Scan for the cell matching the given text and deliver its (X, Y) coordinate at center. 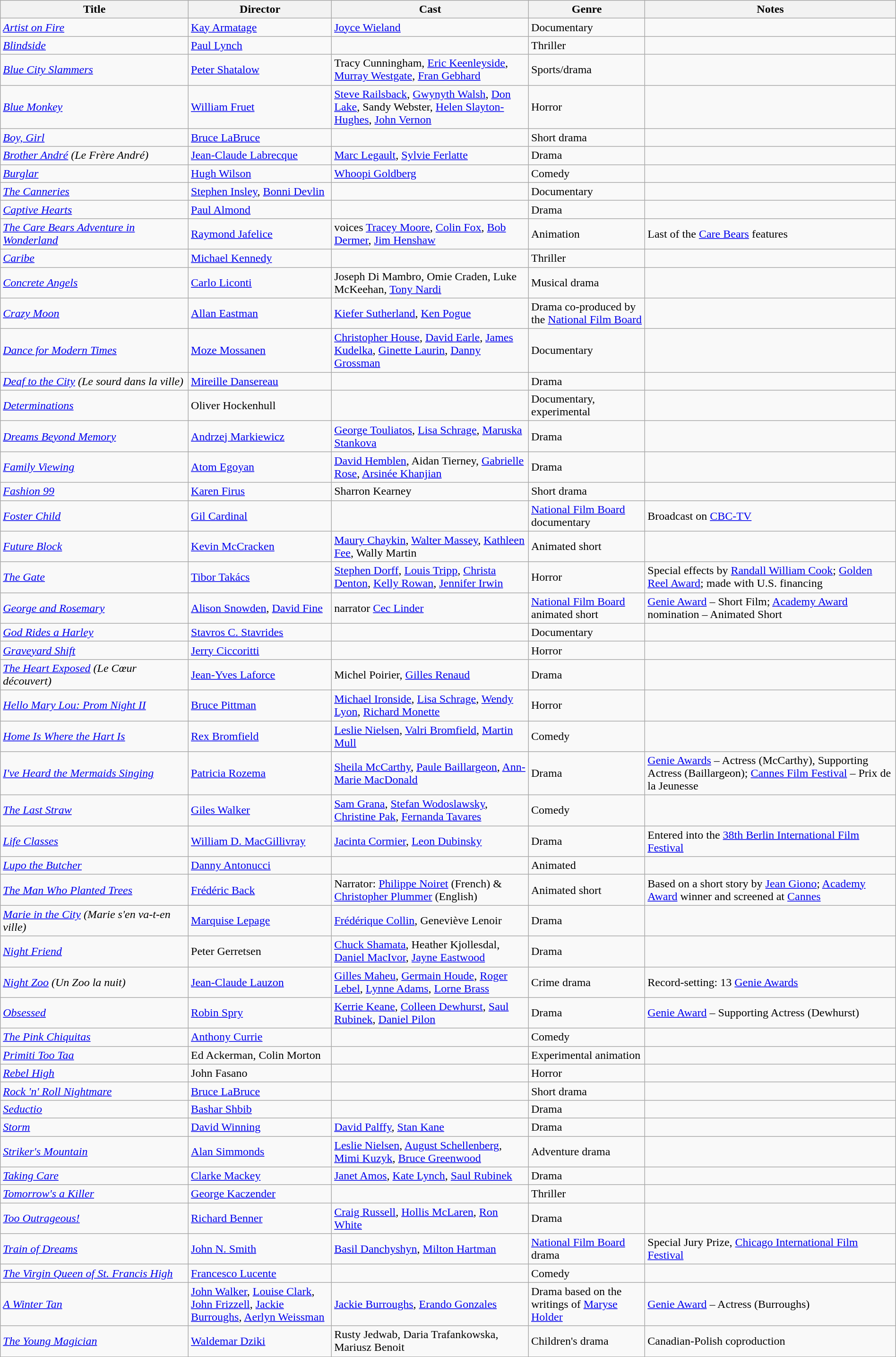
The Last Straw (95, 811)
Andrzej Markiewicz (260, 437)
Stavros C. Stavrides (260, 632)
Kiefer Sutherland, Ken Pogue (430, 314)
Canadian-Polish coproduction (770, 1341)
Genie Award – Actress (Burroughs) (770, 1304)
Mireille Dansereau (260, 381)
Paul Lynch (260, 45)
I've Heard the Mermaids Singing (95, 773)
Rock 'n' Roll Nightmare (95, 1091)
Karen Firus (260, 491)
Robin Spry (260, 1013)
Chuck Shamata, Heather Kjollesdal, Daniel MacIvor, Jayne Eastwood (430, 952)
Dreams Beyond Memory (95, 437)
Atom Egoyan (260, 467)
Drama co-produced by the National Film Board (586, 314)
Gilles Maheu, Germain Houde, Roger Lebel, Lynne Adams, Lorne Brass (430, 982)
Experimental animation (586, 1055)
Blue City Slammers (95, 70)
Bashar Shbib (260, 1109)
David Palffy, Stan Kane (430, 1127)
Allan Eastman (260, 314)
Carlo Liconti (260, 283)
George and Rosemary (95, 608)
William Fruet (260, 107)
Jerry Ciccoritti (260, 650)
God Rides a Harley (95, 632)
Burglar (95, 173)
Title (95, 9)
Genie Awards – Actress (McCarthy), Supporting Actress (Baillargeon); Cannes Film Festival – Prix de la Jeunesse (770, 773)
The Heart Exposed (Le Cœur découvert) (95, 675)
Jacinta Cormier, Leon Dubinsky (430, 841)
A Winter Tan (95, 1304)
Craig Russell, Hollis McLaren, Ron White (430, 1218)
Gil Cardinal (260, 516)
Sheila McCarthy, Paule Baillargeon, Ann-Marie MacDonald (430, 773)
Alan Simmonds (260, 1151)
Basil Danchyshyn, Milton Hartman (430, 1249)
Whoopi Goldberg (430, 173)
Director (260, 9)
Hugh Wilson (260, 173)
Steve Railsback, Gwynyth Walsh, Don Lake, Sandy Webster, Helen Slayton-Hughes, John Vernon (430, 107)
The Pink Chiquitas (95, 1037)
William D. MacGillivray (260, 841)
Family Viewing (95, 467)
Rebel High (95, 1073)
Rusty Jedwab, Daria Trafankowska, Mariusz Benoit (430, 1341)
Jean-Claude Lauzon (260, 982)
Determinations (95, 405)
David Hemblen, Aidan Tierney, Gabrielle Rose, Arsinée Khanjian (430, 467)
Blindside (95, 45)
Fashion 99 (95, 491)
Jean-Yves Laforce (260, 675)
Alison Snowden, David Fine (260, 608)
Raymond Jafelice (260, 233)
The Canneries (95, 191)
Graveyard Shift (95, 650)
The Care Bears Adventure in Wonderland (95, 233)
Night Zoo (Un Zoo la nuit) (95, 982)
David Winning (260, 1127)
Stephen Dorff, Louis Tripp, Christa Denton, Kelly Rowan, Jennifer Irwin (430, 577)
Special effects by Randall William Cook; Golden Reel Award; made with U.S. financing (770, 577)
National Film Board animated short (586, 608)
Danny Antonucci (260, 866)
Richard Benner (260, 1218)
Foster Child (95, 516)
Rex Bromfield (260, 736)
Night Friend (95, 952)
The Man Who Planted Trees (95, 890)
Sharron Kearney (430, 491)
Notes (770, 9)
Genie Award – Supporting Actress (Dewhurst) (770, 1013)
Joyce Wieland (430, 27)
National Film Board drama (586, 1249)
Striker's Mountain (95, 1151)
Primiti Too Taa (95, 1055)
John Walker, Louise Clark, John Frizzell, Jackie Burroughs, Aerlyn Weissman (260, 1304)
Kay Armatage (260, 27)
Cast (430, 9)
George Kaczender (260, 1194)
Clarke Mackey (260, 1176)
Musical drama (586, 283)
Peter Gerretsen (260, 952)
Narrator: Philippe Noiret (French) & Christopher Plummer (English) (430, 890)
Waldemar Dziki (260, 1341)
Concrete Angels (95, 283)
Christopher House, David Earle, James Kudelka, Ginette Laurin, Danny Grossman (430, 351)
John N. Smith (260, 1249)
Boy, Girl (95, 137)
Sam Grana, Stefan Wodoslawsky, Christine Pak, Fernanda Tavares (430, 811)
Anthony Currie (260, 1037)
Jean-Claude Labrecque (260, 155)
Bruce Pittman (260, 705)
The Gate (95, 577)
Jackie Burroughs, Erando Gonzales (430, 1304)
John Fasano (260, 1073)
Janet Amos, Kate Lynch, Saul Rubinek (430, 1176)
Too Outrageous! (95, 1218)
Hello Mary Lou: Prom Night II (95, 705)
Blue Monkey (95, 107)
Leslie Nielsen, August Schellenberg, Mimi Kuzyk, Bruce Greenwood (430, 1151)
Joseph Di Mambro, Omie Craden, Luke McKeehan, Tony Nardi (430, 283)
Drama based on the writings of Maryse Holder (586, 1304)
Tomorrow's a Killer (95, 1194)
Genre (586, 9)
National Film Board documentary (586, 516)
Brother André (Le Frère André) (95, 155)
Patricia Rozema (260, 773)
Paul Almond (260, 209)
Broadcast on CBC-TV (770, 516)
Artist on Fire (95, 27)
Marquise Lepage (260, 920)
Animated (586, 866)
Entered into the 38th Berlin International Film Festival (770, 841)
Animation (586, 233)
Francesco Lucente (260, 1273)
Deaf to the City (Le sourd dans la ville) (95, 381)
Maury Chaykin, Walter Massey, Kathleen Fee, Wally Martin (430, 546)
George Touliatos, Lisa Schrage, Maruska Stankova (430, 437)
The Virgin Queen of St. Francis High (95, 1273)
Special Jury Prize, Chicago International Film Festival (770, 1249)
Crazy Moon (95, 314)
Kevin McCracken (260, 546)
Record-setting: 13 Genie Awards (770, 982)
Captive Hearts (95, 209)
voices Tracey Moore, Colin Fox, Bob Dermer, Jim Henshaw (430, 233)
Children's drama (586, 1341)
Leslie Nielsen, Valri Bromfield, Martin Mull (430, 736)
Taking Care (95, 1176)
Adventure drama (586, 1151)
Storm (95, 1127)
Seductio (95, 1109)
Crime drama (586, 982)
Lupo the Butcher (95, 866)
Stephen Insley, Bonni Devlin (260, 191)
Frédéric Back (260, 890)
Life Classes (95, 841)
Ed Ackerman, Colin Morton (260, 1055)
Based on a short story by Jean Giono; Academy Award winner and screened at Cannes (770, 890)
Michael Kennedy (260, 258)
Last of the Care Bears features (770, 233)
Genie Award – Short Film; Academy Award nomination – Animated Short (770, 608)
Caribe (95, 258)
Home Is Where the Hart Is (95, 736)
Peter Shatalow (260, 70)
The Young Magician (95, 1341)
Michel Poirier, Gilles Renaud (430, 675)
Tibor Takács (260, 577)
Marie in the City (Marie s'en va-t-en ville) (95, 920)
Future Block (95, 546)
Train of Dreams (95, 1249)
Obsessed (95, 1013)
Kerrie Keane, Colleen Dewhurst, Saul Rubinek, Daniel Pilon (430, 1013)
Giles Walker (260, 811)
Oliver Hockenhull (260, 405)
Documentary, experimental (586, 405)
Marc Legault, Sylvie Ferlatte (430, 155)
Moze Mossanen (260, 351)
narrator Cec Linder (430, 608)
Michael Ironside, Lisa Schrage, Wendy Lyon, Richard Monette (430, 705)
Tracy Cunningham, Eric Keenleyside, Murray Westgate, Fran Gebhard (430, 70)
Dance for Modern Times (95, 351)
Sports/drama (586, 70)
Frédérique Collin, Geneviève Lenoir (430, 920)
